Identify which cell holds the provided text, then report its (X, Y) central coordinate. 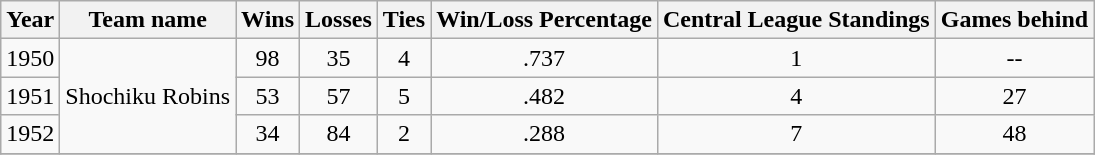
84 (339, 134)
Shochiku Robins (148, 96)
.288 (544, 134)
5 (404, 96)
1 (796, 58)
98 (268, 58)
Wins (268, 20)
1952 (30, 134)
Losses (339, 20)
2 (404, 134)
Games behind (1014, 20)
1951 (30, 96)
34 (268, 134)
48 (1014, 134)
53 (268, 96)
57 (339, 96)
Central League Standings (796, 20)
35 (339, 58)
Ties (404, 20)
Year (30, 20)
.482 (544, 96)
27 (1014, 96)
Team name (148, 20)
-- (1014, 58)
1950 (30, 58)
Win/Loss Percentage (544, 20)
.737 (544, 58)
7 (796, 134)
